Return (X, Y) of the center of cell containing provided text 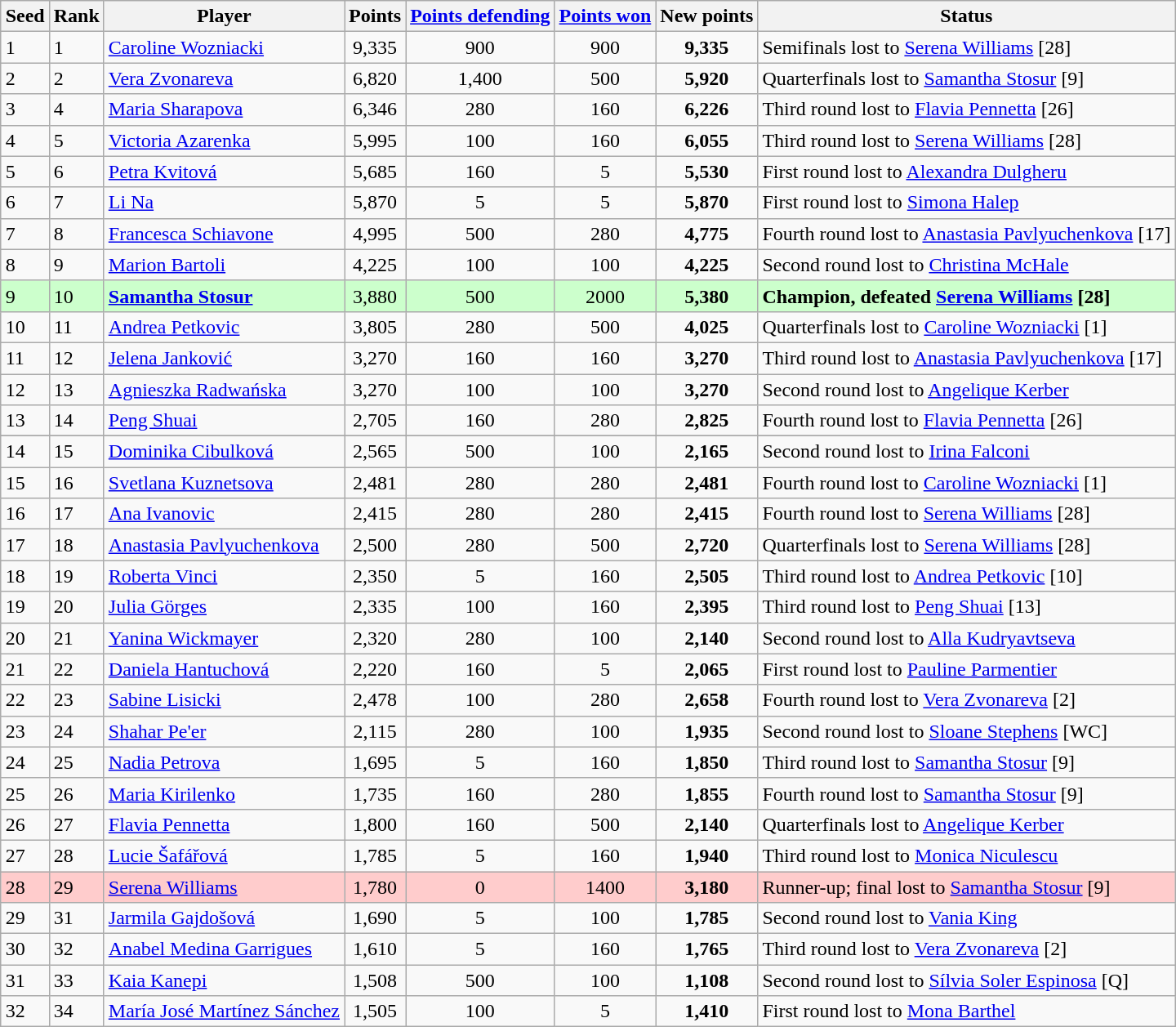
First round lost to Simona Halep (967, 203)
Points (376, 16)
Third round lost to Vera Zvonareva [2] (967, 949)
6,226 (707, 109)
First round lost to Alexandra Dulgheru (967, 172)
Semifinals lost to Serena Williams [28] (967, 47)
Dominika Cibulková (224, 452)
Second round lost to Vania King (967, 918)
1,695 (376, 762)
Second round lost to Christina McHale (967, 265)
Maria Sharapova (224, 109)
Player (224, 16)
Flavia Pennetta (224, 824)
Second round lost to Sloane Stephens [WC] (967, 731)
Marion Bartoli (224, 265)
4,025 (707, 327)
Fourth round lost to Serena Williams [28] (967, 514)
Nadia Petrova (224, 762)
Li Na (224, 203)
Quarterfinals lost to Samantha Stosur [9] (967, 78)
Third round lost to Anastasia Pavlyuchenkova [17] (967, 358)
Points defending (480, 16)
3,880 (376, 296)
Anastasia Pavlyuchenkova (224, 545)
1,410 (707, 1011)
Rank (77, 16)
6,820 (376, 78)
2,658 (707, 700)
1,850 (707, 762)
2,720 (707, 545)
1,690 (376, 918)
Petra Kvitová (224, 172)
2,565 (376, 452)
2,478 (376, 700)
Jarmila Gajdošová (224, 918)
Third round lost to Samantha Stosur [9] (967, 762)
1,505 (376, 1011)
Fourth round lost to Caroline Wozniacki [1] (967, 483)
Seed (24, 16)
Kaia Kanepi (224, 980)
2,115 (376, 731)
Ana Ivanovic (224, 514)
2,220 (376, 669)
33 (77, 980)
3,805 (376, 327)
Sabine Lisicki (224, 700)
2,320 (376, 638)
Julia Görges (224, 607)
1,855 (707, 793)
1,940 (707, 855)
5,920 (707, 78)
1,935 (707, 731)
1,800 (376, 824)
2,335 (376, 607)
Fourth round lost to Vera Zvonareva [2] (967, 700)
2,505 (707, 576)
Shahar Pe'er (224, 731)
Maria Kirilenko (224, 793)
5,380 (707, 296)
Fourth round lost to Anastasia Pavlyuchenkova [17] (967, 234)
Svetlana Kuznetsova (224, 483)
Jelena Janković (224, 358)
2,825 (707, 421)
30 (24, 949)
Third round lost to Flavia Pennetta [26] (967, 109)
Runner-up; final lost to Samantha Stosur [9] (967, 886)
Second round lost to Sílvia Soler Espinosa [Q] (967, 980)
Vera Zvonareva (224, 78)
6,346 (376, 109)
2,350 (376, 576)
2,705 (376, 421)
Fourth round lost to Flavia Pennetta [26] (967, 421)
Francesca Schiavone (224, 234)
5,685 (376, 172)
Anabel Medina Garrigues (224, 949)
Peng Shuai (224, 421)
5,995 (376, 141)
Caroline Wozniacki (224, 47)
2,395 (707, 607)
Andrea Petkovic (224, 327)
3,180 (707, 886)
1,108 (707, 980)
Second round lost to Irina Falconi (967, 452)
1,765 (707, 949)
1,400 (480, 78)
Third round lost to Andrea Petkovic [10] (967, 576)
Status (967, 16)
Fourth round lost to Samantha Stosur [9] (967, 793)
Agnieszka Radwańska (224, 390)
2000 (605, 296)
1400 (605, 886)
Second round lost to Angelique Kerber (967, 390)
Points won (605, 16)
Samantha Stosur (224, 296)
Quarterfinals lost to Serena Williams [28] (967, 545)
Second round lost to Alla Kudryavtseva (967, 638)
4,775 (707, 234)
34 (77, 1011)
Quarterfinals lost to Angelique Kerber (967, 824)
2,165 (707, 452)
Quarterfinals lost to Caroline Wozniacki [1] (967, 327)
Third round lost to Peng Shuai [13] (967, 607)
Daniela Hantuchová (224, 669)
1,508 (376, 980)
Victoria Azarenka (224, 141)
3 (24, 109)
First round lost to Mona Barthel (967, 1011)
Yanina Wickmayer (224, 638)
1,780 (376, 886)
Roberta Vinci (224, 576)
New points (707, 16)
Third round lost to Serena Williams [28] (967, 141)
0 (480, 886)
Lucie Šafářová (224, 855)
2,065 (707, 669)
Third round lost to Monica Niculescu (967, 855)
Serena Williams (224, 886)
Champion, defeated Serena Williams [28] (967, 296)
María José Martínez Sánchez (224, 1011)
1,610 (376, 949)
5,530 (707, 172)
6,055 (707, 141)
First round lost to Pauline Parmentier (967, 669)
4,995 (376, 234)
2,500 (376, 545)
1,735 (376, 793)
